Search for the cell housing the specified text and yield its [x, y] center coordinate. 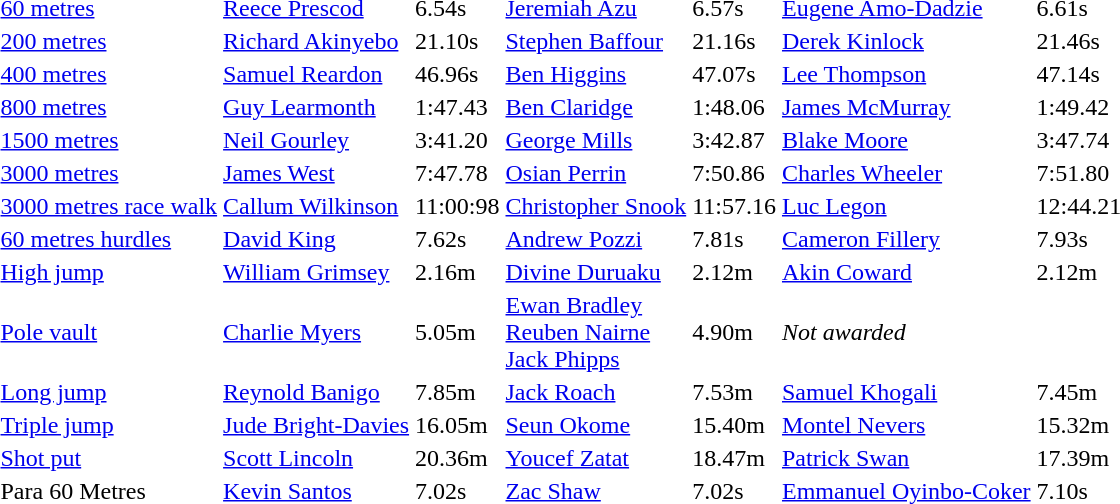
Seun Okome [596, 425]
William Grimsey [316, 272]
Not awarded [906, 332]
Jack Roach [596, 392]
Charlie Myers [316, 332]
Jude Bright-Davies [316, 425]
Guy Learmonth [316, 107]
1:48.06 [734, 107]
16.05m [458, 425]
Callum Wilkinson [316, 206]
18.47m [734, 458]
Samuel Reardon [316, 74]
46.96s [458, 74]
George Mills [596, 140]
Cameron Fillery [906, 239]
11:57.16 [734, 206]
7:50.86 [734, 173]
Stephen Baffour [596, 41]
20.36m [458, 458]
Ben Higgins [596, 74]
Ewan BradleyReuben NairneJack Phipps [596, 332]
Divine Duruaku [596, 272]
Samuel Khogali [906, 392]
David King [316, 239]
Andrew Pozzi [596, 239]
Ben Claridge [596, 107]
47.07s [734, 74]
4.90m [734, 332]
15.40m [734, 425]
5.05m [458, 332]
3:41.20 [458, 140]
James West [316, 173]
Christopher Snook [596, 206]
James McMurray [906, 107]
Reynold Banigo [316, 392]
Neil Gourley [316, 140]
Osian Perrin [596, 173]
Scott Lincoln [316, 458]
2.16m [458, 272]
Patrick Swan [906, 458]
Derek Kinlock [906, 41]
7.81s [734, 239]
Charles Wheeler [906, 173]
7.62s [458, 239]
21.10s [458, 41]
Blake Moore [906, 140]
7.85m [458, 392]
Youcef Zatat [596, 458]
Montel Nevers [906, 425]
Luc Legon [906, 206]
1:47.43 [458, 107]
2.12m [734, 272]
7:47.78 [458, 173]
21.16s [734, 41]
Akin Coward [906, 272]
3:42.87 [734, 140]
Richard Akinyebo [316, 41]
Lee Thompson [906, 74]
7.53m [734, 392]
11:00:98 [458, 206]
